Output the [X, Y] coordinate of the center of the cell containing the given text.  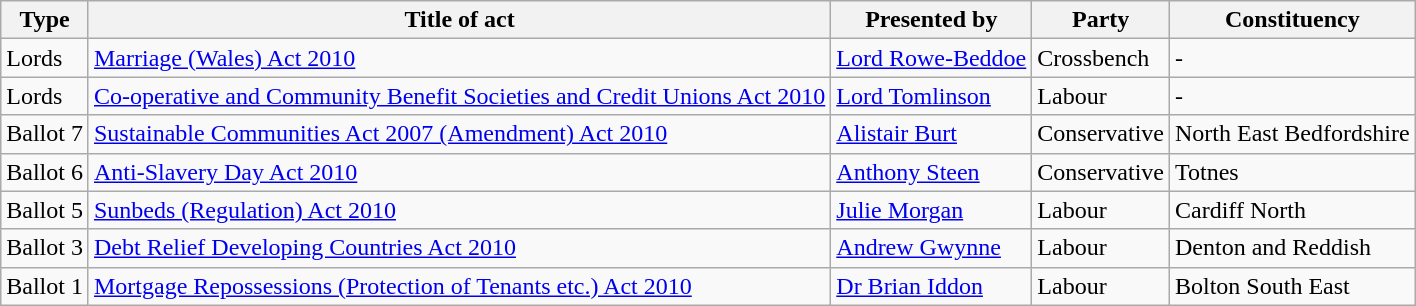
Anthony Steen [932, 172]
Ballot 3 [45, 248]
Alistair Burt [932, 134]
Ballot 6 [45, 172]
North East Bedfordshire [1292, 134]
Lord Rowe-Beddoe [932, 58]
Ballot 7 [45, 134]
Sustainable Communities Act 2007 (Amendment) Act 2010 [459, 134]
Dr Brian Iddon [932, 286]
Andrew Gwynne [932, 248]
Ballot 5 [45, 210]
Title of act [459, 20]
Cardiff North [1292, 210]
Totnes [1292, 172]
Crossbench [1101, 58]
Denton and Reddish [1292, 248]
Constituency [1292, 20]
Debt Relief Developing Countries Act 2010 [459, 248]
Bolton South East [1292, 286]
Julie Morgan [932, 210]
Ballot 1 [45, 286]
Type [45, 20]
Mortgage Repossessions (Protection of Tenants etc.) Act 2010 [459, 286]
Sunbeds (Regulation) Act 2010 [459, 210]
Anti-Slavery Day Act 2010 [459, 172]
Marriage (Wales) Act 2010 [459, 58]
Party [1101, 20]
Co-operative and Community Benefit Societies and Credit Unions Act 2010 [459, 96]
Presented by [932, 20]
Lord Tomlinson [932, 96]
